Output the (X, Y) coordinate of the center of the cell containing the given text.  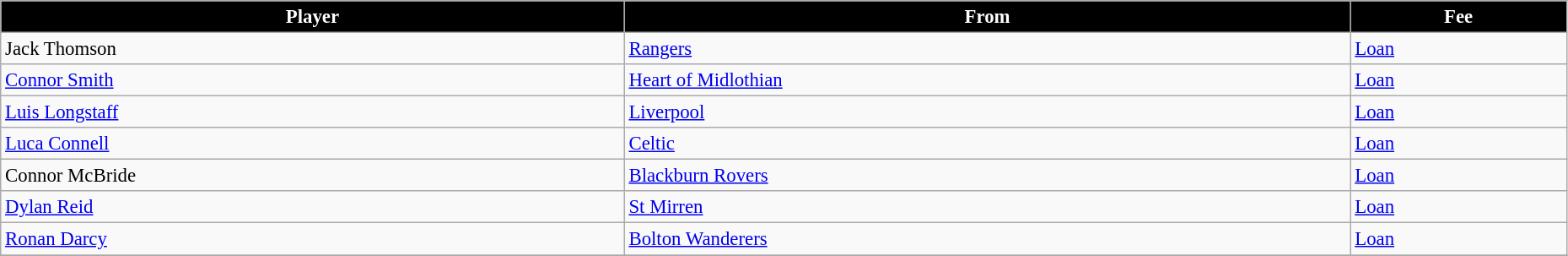
Fee (1458, 17)
Celtic (987, 144)
Player (312, 17)
Luca Connell (312, 144)
Ronan Darcy (312, 239)
Dylan Reid (312, 207)
Liverpool (987, 112)
Rangers (987, 49)
Bolton Wanderers (987, 239)
Jack Thomson (312, 49)
Connor McBride (312, 176)
From (987, 17)
Connor Smith (312, 80)
St Mirren (987, 207)
Luis Longstaff (312, 112)
Heart of Midlothian (987, 80)
Blackburn Rovers (987, 176)
